For the text-containing cell, return its midpoint in (x, y) coordinate format. 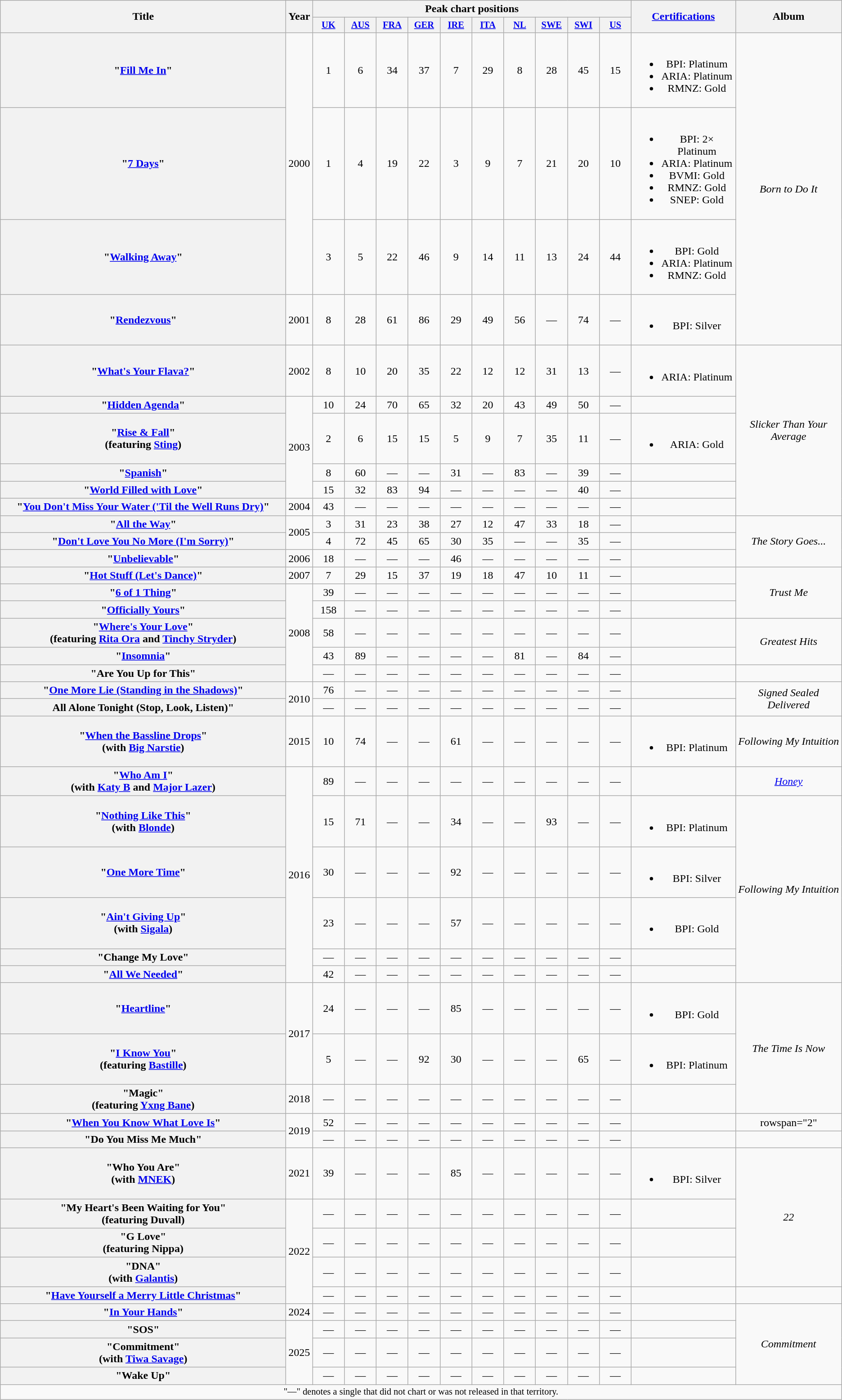
"Are You Up for This" (143, 673)
US (615, 25)
"G Love"(featuring Nippa) (143, 1243)
"Officially Yours" (143, 609)
ARIA: Platinum (683, 371)
Slicker Than YourAverage (788, 430)
"All We Needed" (143, 974)
"Who Am I"(with Katy B and Major Lazer) (143, 782)
2018 (300, 1099)
"Rendezvous" (143, 320)
"Nothing Like This" (with Blonde) (143, 821)
2006 (300, 558)
"Wake Up" (143, 1376)
76 (328, 690)
158 (328, 609)
14 (488, 257)
ITA (488, 25)
IRE (456, 25)
"All the Way" (143, 524)
"Where's Your Love"(featuring Rita Ora and Tinchy Stryder) (143, 632)
Year (300, 17)
Trust Me (788, 592)
2001 (300, 320)
2 (328, 439)
40 (584, 490)
BPI: 2× PlatinumARIA: PlatinumBVMI: GoldRMNZ: GoldSNEP: Gold (683, 164)
Signed Sealed Delivered (788, 699)
NL (520, 25)
52 (328, 1122)
AUS (361, 25)
21 (551, 164)
71 (361, 821)
56 (520, 320)
2019 (300, 1131)
2008 (300, 632)
"Commitment"(with Tiwa Savage) (143, 1353)
Commitment (788, 1344)
The Time Is Now (788, 1048)
33 (551, 524)
"You Don't Miss Your Water ('Til the Well Runs Dry)" (143, 507)
"—" denotes a single that did not chart or was not released in that territory. (421, 1392)
86 (424, 320)
2010 (300, 699)
38 (424, 524)
Certifications (683, 17)
Greatest Hits (788, 641)
"Fill Me In" (143, 70)
"Unbelievable" (143, 558)
"DNA"(with Galantis) (143, 1272)
UK (328, 25)
84 (584, 656)
"Who You Are"(with MNEK) (143, 1174)
2024 (300, 1312)
All Alone Tonight (Stop, Look, Listen)" (143, 707)
"Change My Love" (143, 957)
60 (361, 473)
"Have Yourself a Merry Little Christmas" (143, 1295)
70 (392, 405)
"Don't Love You No More (I'm Sorry)" (143, 541)
"One More Lie (Standing in the Shadows)" (143, 690)
Honey (788, 782)
72 (361, 541)
"Spanish" (143, 473)
"World Filled with Love" (143, 490)
2003 (300, 447)
ARIA: Gold (683, 439)
"My Heart's Been Waiting for You"(featuring Duvall) (143, 1213)
BPI: GoldARIA: PlatinumRMNZ: Gold (683, 257)
93 (551, 821)
"I Know You"(featuring Bastille) (143, 1059)
"6 of 1 Thing" (143, 592)
27 (456, 524)
"Insomnia" (143, 656)
"Ain't Giving Up"(with Sigala) (143, 923)
BPI: PlatinumARIA: PlatinumRMNZ: Gold (683, 70)
"Hidden Agenda" (143, 405)
2004 (300, 507)
"Do You Miss Me Much" (143, 1139)
58 (328, 632)
SWE (551, 25)
2015 (300, 741)
"When You Know What Love Is" (143, 1122)
"Magic"(featuring Yxng Bane) (143, 1099)
"SOS" (143, 1329)
SWI (584, 25)
2005 (300, 532)
44 (615, 257)
50 (584, 405)
Born to Do It (788, 189)
"In Your Hands" (143, 1312)
"Walking Away" (143, 257)
"One More Time" (143, 872)
81 (520, 656)
57 (456, 923)
2025 (300, 1353)
2017 (300, 1033)
2002 (300, 371)
"When the Bassline Drops"(with Big Narstie) (143, 741)
FRA (392, 25)
2000 (300, 163)
Title (143, 17)
rowspan="2" (788, 1122)
"7 Days" (143, 164)
2007 (300, 575)
2016 (300, 875)
GER (424, 25)
Album (788, 17)
2022 (300, 1251)
2021 (300, 1174)
42 (328, 974)
"Rise & Fall"(featuring Sting) (143, 439)
"Heartline" (143, 1008)
The Story Goes... (788, 541)
"Hot Stuff (Let's Dance)" (143, 575)
94 (424, 490)
Peak chart positions (472, 9)
"What's Your Flava?" (143, 371)
